Identify which cell holds the provided text, then report its (x, y) central coordinate. 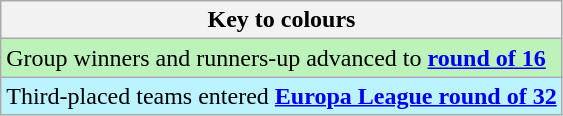
Key to colours (282, 20)
Group winners and runners-up advanced to round of 16 (282, 58)
Third-placed teams entered Europa League round of 32 (282, 96)
